Determine the (X, Y) coordinate at the center of the cell enclosing the given text.  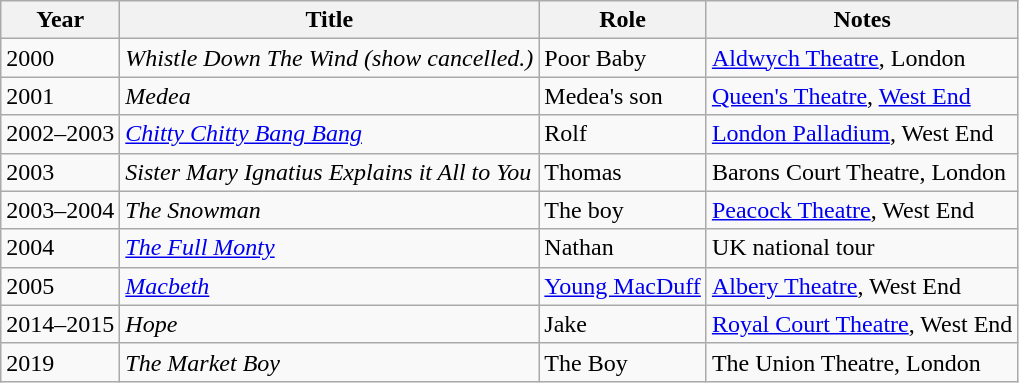
Queen's Theatre, West End (862, 96)
Poor Baby (623, 58)
Whistle Down The Wind (show cancelled.) (330, 58)
Year (60, 20)
Aldwych Theatre, London (862, 58)
The boy (623, 210)
2002–2003 (60, 134)
Rolf (623, 134)
Role (623, 20)
Medea (330, 96)
Chitty Chitty Bang Bang (330, 134)
Barons Court Theatre, London (862, 172)
2005 (60, 286)
The Union Theatre, London (862, 362)
Sister Mary Ignatius Explains it All to You (330, 172)
2019 (60, 362)
2004 (60, 248)
Medea's son (623, 96)
Royal Court Theatre, West End (862, 324)
Notes (862, 20)
The Market Boy (330, 362)
2000 (60, 58)
London Palladium, West End (862, 134)
Thomas (623, 172)
The Boy (623, 362)
Young MacDuff (623, 286)
UK national tour (862, 248)
Jake (623, 324)
The Full Monty (330, 248)
Nathan (623, 248)
2001 (60, 96)
Macbeth (330, 286)
Albery Theatre, West End (862, 286)
Peacock Theatre, West End (862, 210)
2014–2015 (60, 324)
Hope (330, 324)
2003 (60, 172)
2003–2004 (60, 210)
Title (330, 20)
The Snowman (330, 210)
